Pinpoint the cell where the given text exists, returning its (x, y) midpoint coordinate. 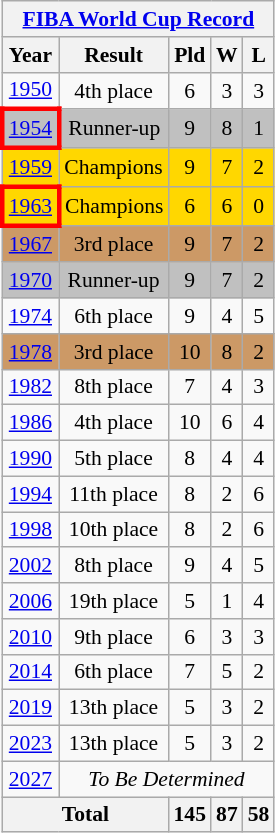
1967 (30, 244)
2014 (30, 672)
19th place (114, 601)
1994 (30, 494)
5th place (114, 459)
2027 (30, 779)
58 (259, 815)
1959 (30, 168)
1982 (30, 387)
2010 (30, 637)
1963 (30, 206)
0 (259, 206)
2019 (30, 708)
1998 (30, 530)
1990 (30, 459)
10th place (114, 530)
1950 (30, 90)
W (227, 55)
145 (190, 815)
To Be Determined (167, 779)
2023 (30, 744)
L (259, 55)
Result (114, 55)
2006 (30, 601)
1978 (30, 352)
9th place (114, 637)
Pld (190, 55)
87 (227, 815)
FIBA World Cup Record (138, 19)
11th place (114, 494)
1974 (30, 316)
Year (30, 55)
1970 (30, 281)
1954 (30, 130)
1986 (30, 423)
2002 (30, 566)
Total (85, 815)
